Capture the cell that displays the provided text and extract its [X, Y] central coordinate. 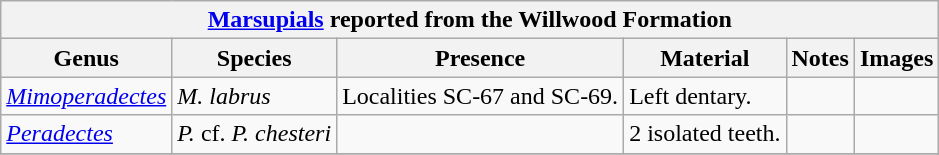
Mimoperadectes [86, 96]
Material [705, 58]
2 isolated teeth. [705, 134]
Left dentary. [705, 96]
Marsupials reported from the Willwood Formation [470, 20]
P. cf. P. chesteri [254, 134]
M. labrus [254, 96]
Notes [820, 58]
Presence [480, 58]
Localities SC-67 and SC-69. [480, 96]
Species [254, 58]
Peradectes [86, 134]
Genus [86, 58]
Images [896, 58]
